From the cell containing the given text, extract its center point as [X, Y] coordinate. 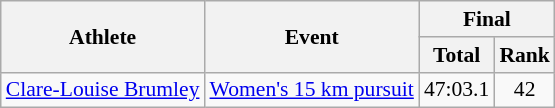
Clare-Louise Brumley [103, 90]
42 [524, 90]
Rank [524, 55]
Total [456, 55]
Final [487, 19]
Athlete [103, 36]
Event [312, 36]
Women's 15 km pursuit [312, 90]
47:03.1 [456, 90]
